Extract the [X, Y] coordinate from the center of the cell holding the provided text.  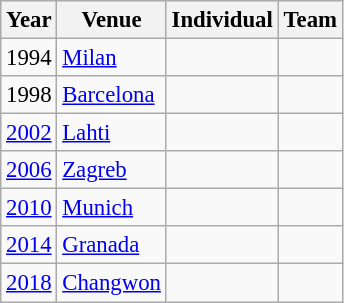
Year [29, 20]
Granada [112, 245]
Milan [112, 58]
Individual [222, 20]
2018 [29, 283]
2010 [29, 208]
Munich [112, 208]
2006 [29, 170]
Team [310, 20]
2002 [29, 133]
Zagreb [112, 170]
Changwon [112, 283]
Barcelona [112, 95]
2014 [29, 245]
1998 [29, 95]
Lahti [112, 133]
Venue [112, 20]
1994 [29, 58]
